Provide the (X, Y) coordinate of the cell's center where the given text is located.  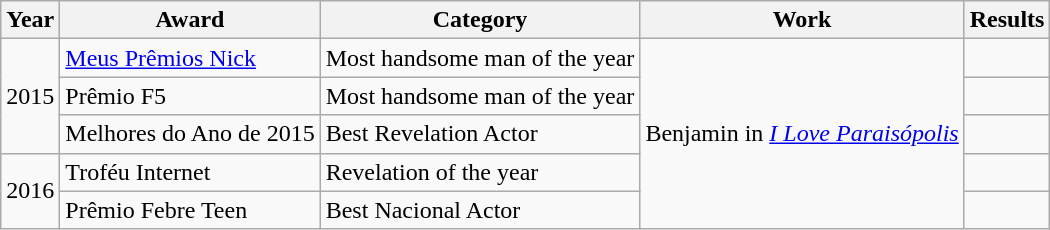
Meus Prêmios Nick (190, 58)
Best Revelation Actor (480, 134)
Troféu Internet (190, 172)
2015 (30, 96)
Year (30, 20)
Results (1007, 20)
Prêmio Febre Teen (190, 210)
Category (480, 20)
Best Nacional Actor (480, 210)
Award (190, 20)
Work (802, 20)
Prêmio F5 (190, 96)
2016 (30, 191)
Revelation of the year (480, 172)
Melhores do Ano de 2015 (190, 134)
Benjamin in I Love Paraisópolis (802, 134)
